Scan for the cell matching the given text and deliver its [X, Y] coordinate at center. 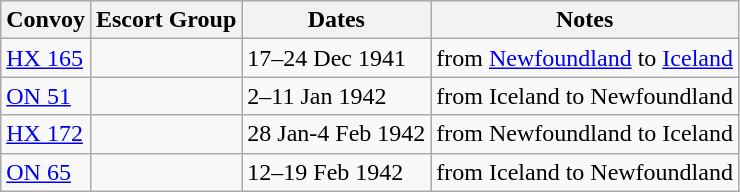
Dates [336, 20]
Escort Group [166, 20]
Convoy [46, 20]
HX 165 [46, 58]
12–19 Feb 1942 [336, 172]
ON 51 [46, 96]
Notes [585, 20]
HX 172 [46, 134]
17–24 Dec 1941 [336, 58]
ON 65 [46, 172]
2–11 Jan 1942 [336, 96]
28 Jan-4 Feb 1942 [336, 134]
